Pinpoint the cell where the given text exists, returning its [x, y] midpoint coordinate. 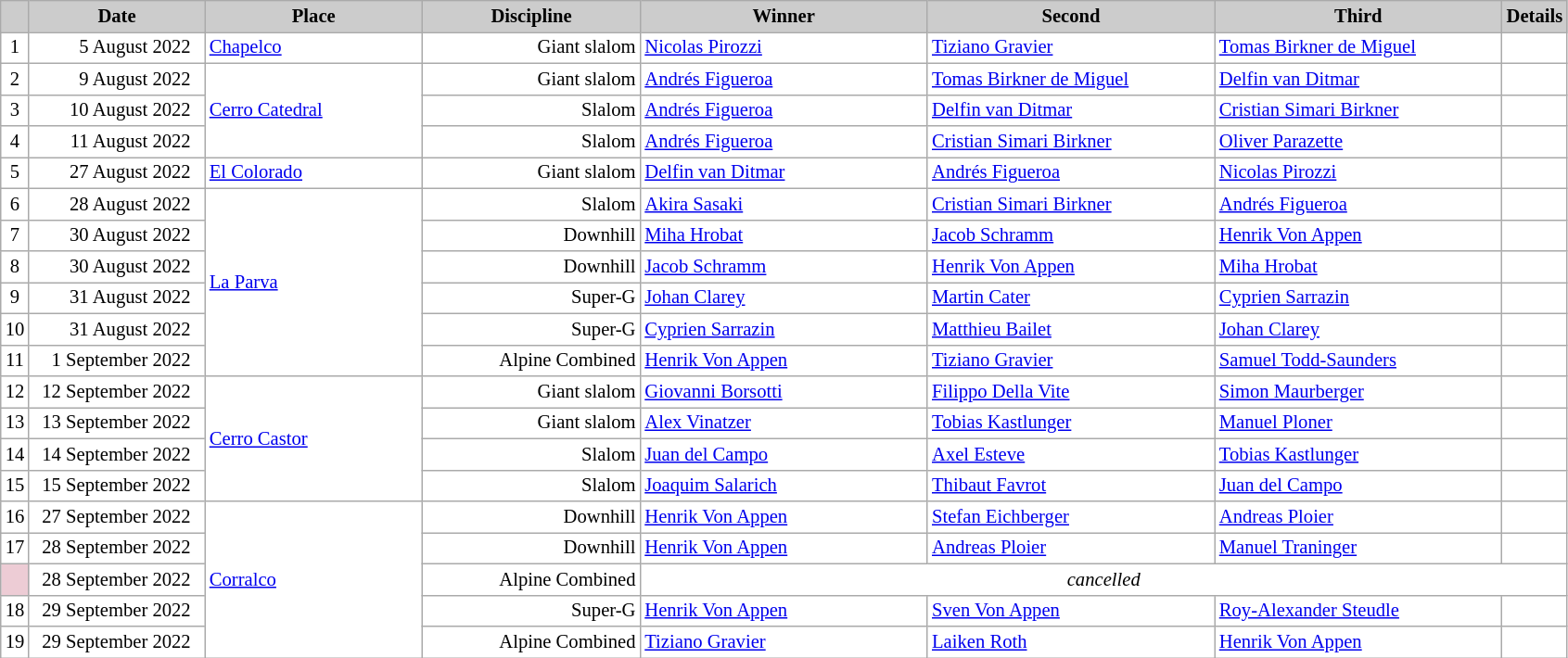
9 [15, 297]
16 [15, 516]
7 [15, 235]
Discipline [532, 16]
Axel Esteve [1071, 454]
28 August 2022 [117, 204]
11 August 2022 [117, 142]
9 August 2022 [117, 79]
27 September 2022 [117, 516]
4 [15, 142]
5 [15, 172]
cancelled [1103, 579]
Details [1535, 16]
Thibaut Favrot [1071, 486]
5 August 2022 [117, 47]
13 [15, 423]
1 September 2022 [117, 361]
10 [15, 329]
Matthieu Bailet [1071, 329]
Sven Von Appen [1071, 611]
Date [117, 16]
Simon Maurberger [1358, 392]
14 [15, 454]
Giovanni Borsotti [784, 392]
11 [15, 361]
1 [15, 47]
18 [15, 611]
Third [1358, 16]
19 [15, 642]
6 [15, 204]
Laiken Roth [1071, 642]
Winner [784, 16]
Martin Cater [1071, 297]
Cerro Castor [313, 439]
14 September 2022 [117, 454]
Alex Vinatzer [784, 423]
3 [15, 110]
Manuel Traninger [1358, 548]
La Parva [313, 282]
17 [15, 548]
15 [15, 486]
Akira Sasaki [784, 204]
2 [15, 79]
Second [1071, 16]
Place [313, 16]
Samuel Todd-Saunders [1358, 361]
15 September 2022 [117, 486]
Oliver Parazette [1358, 142]
Stefan Eichberger [1071, 516]
13 September 2022 [117, 423]
Joaquim Salarich [784, 486]
Chapelco [313, 47]
Corralco [313, 578]
El Colorado [313, 172]
Manuel Ploner [1358, 423]
27 August 2022 [117, 172]
12 [15, 392]
Roy-Alexander Steudle [1358, 611]
10 August 2022 [117, 110]
Filippo Della Vite [1071, 392]
12 September 2022 [117, 392]
Cerro Catedral [313, 109]
8 [15, 266]
